From the cell containing the given text, extract its center point as [X, Y] coordinate. 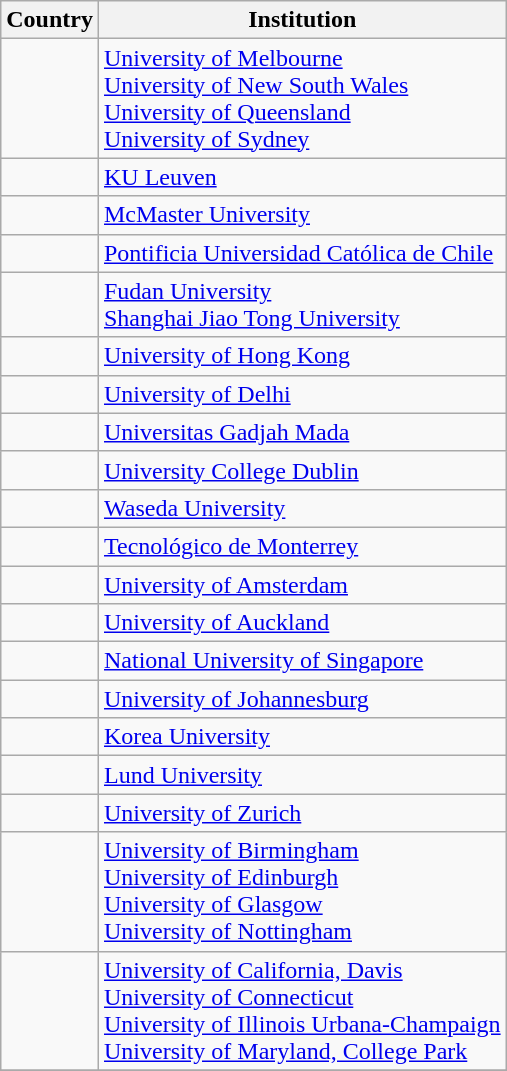
Universitas Gadjah Mada [302, 432]
University of BirminghamUniversity of EdinburghUniversity of GlasgowUniversity of Nottingham [302, 892]
Lund University [302, 775]
University of MelbourneUniversity of New South WalesUniversity of QueenslandUniversity of Sydney [302, 98]
Institution [302, 20]
University of California, DavisUniversity of ConnecticutUniversity of Illinois Urbana-ChampaignUniversity of Maryland, College Park [302, 1010]
University of Delhi [302, 394]
Country [50, 20]
KU Leuven [302, 177]
McMaster University [302, 215]
Fudan UniversityShanghai Jiao Tong University [302, 304]
University of Auckland [302, 623]
University of Hong Kong [302, 356]
Waseda University [302, 508]
Korea University [302, 737]
University of Zurich [302, 813]
Pontificia Universidad Católica de Chile [302, 253]
National University of Singapore [302, 661]
University of Amsterdam [302, 585]
University College Dublin [302, 470]
University of Johannesburg [302, 699]
Tecnológico de Monterrey [302, 546]
